Output the [x, y] coordinate of the center of the cell containing the given text.  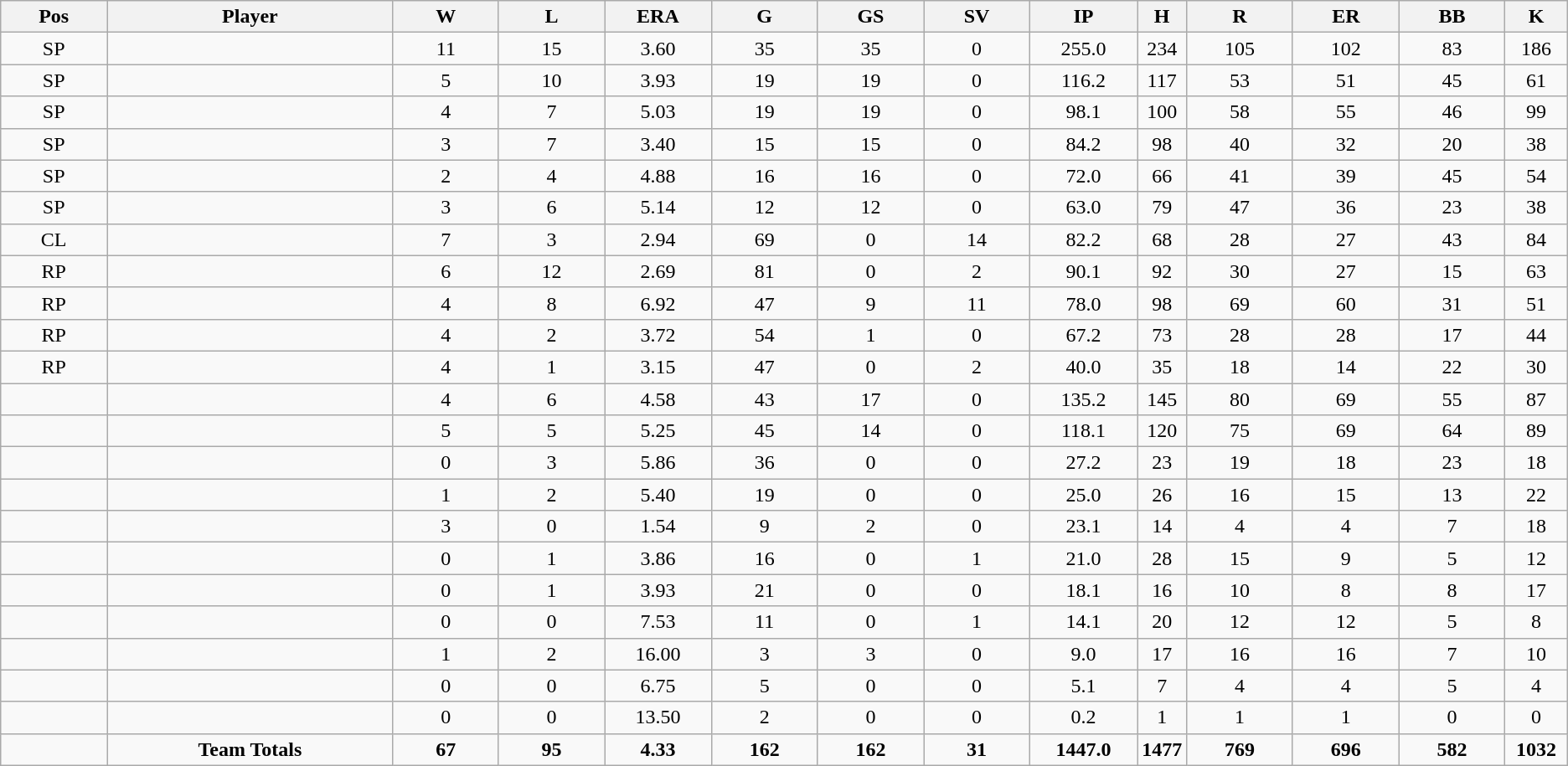
60 [1345, 303]
5.86 [658, 463]
582 [1452, 749]
95 [551, 749]
186 [1536, 49]
Team Totals [250, 749]
3.40 [658, 144]
5.03 [658, 112]
63 [1536, 271]
Player [250, 17]
14.1 [1083, 622]
CL [54, 239]
H [1163, 17]
0.2 [1083, 717]
1447.0 [1083, 749]
75 [1240, 431]
5.25 [658, 431]
87 [1536, 399]
5.40 [658, 495]
64 [1452, 431]
4.58 [658, 399]
234 [1163, 49]
1032 [1536, 749]
6.75 [658, 686]
4.33 [658, 749]
46 [1452, 112]
73 [1163, 335]
117 [1163, 80]
3.72 [658, 335]
78.0 [1083, 303]
44 [1536, 335]
84.2 [1083, 144]
2.94 [658, 239]
99 [1536, 112]
16.00 [658, 654]
1.54 [658, 527]
BB [1452, 17]
41 [1240, 176]
89 [1536, 431]
SV [977, 17]
9.0 [1083, 654]
98.1 [1083, 112]
79 [1163, 208]
K [1536, 17]
3.86 [658, 558]
40 [1240, 144]
5.1 [1083, 686]
53 [1240, 80]
6.92 [658, 303]
27.2 [1083, 463]
25.0 [1083, 495]
68 [1163, 239]
21 [764, 590]
90.1 [1083, 271]
67.2 [1083, 335]
83 [1452, 49]
40.0 [1083, 367]
63.0 [1083, 208]
39 [1345, 176]
82.2 [1083, 239]
GS [871, 17]
84 [1536, 239]
23.1 [1083, 527]
IP [1083, 17]
67 [446, 749]
2.69 [658, 271]
696 [1345, 749]
4.88 [658, 176]
255.0 [1083, 49]
105 [1240, 49]
100 [1163, 112]
32 [1345, 144]
61 [1536, 80]
7.53 [658, 622]
135.2 [1083, 399]
G [764, 17]
L [551, 17]
18.1 [1083, 590]
3.15 [658, 367]
Pos [54, 17]
R [1240, 17]
81 [764, 271]
ER [1345, 17]
26 [1163, 495]
102 [1345, 49]
145 [1163, 399]
769 [1240, 749]
ERA [658, 17]
80 [1240, 399]
5.14 [658, 208]
21.0 [1083, 558]
120 [1163, 431]
66 [1163, 176]
13 [1452, 495]
13.50 [658, 717]
116.2 [1083, 80]
W [446, 17]
72.0 [1083, 176]
1477 [1163, 749]
3.60 [658, 49]
118.1 [1083, 431]
58 [1240, 112]
92 [1163, 271]
